For the text-containing cell, return its midpoint in [x, y] coordinate format. 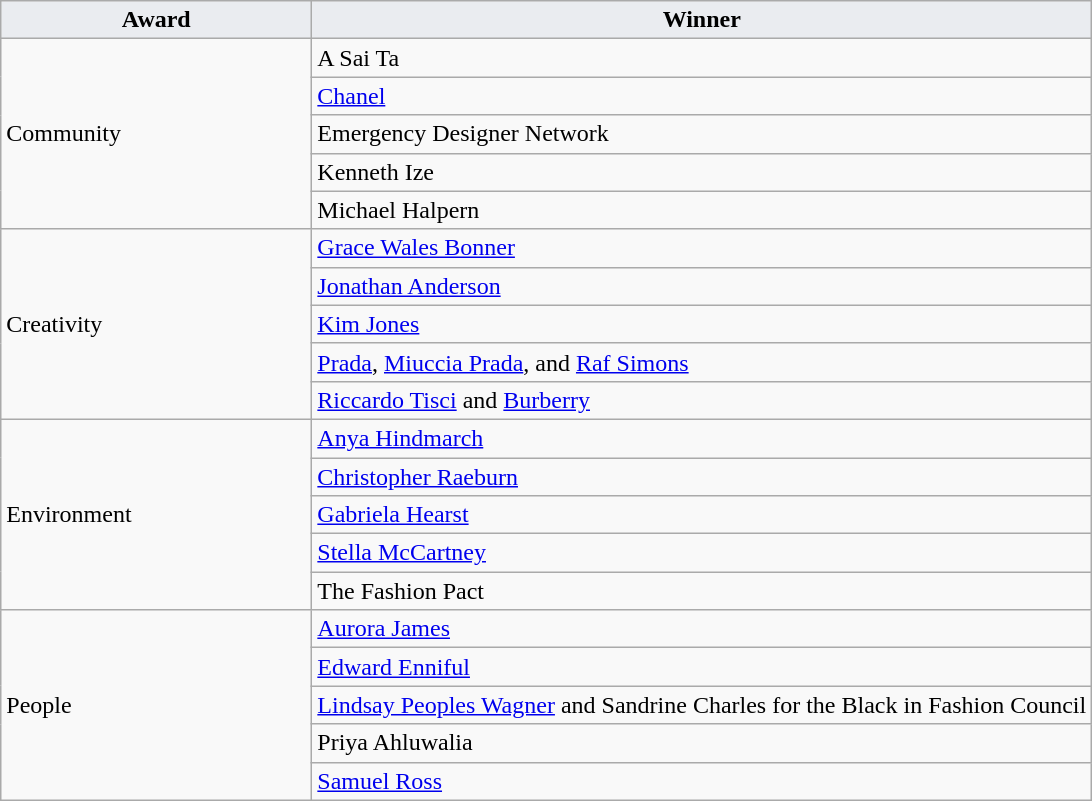
Emergency Designer Network [702, 134]
A Sai Ta [702, 58]
Edward Enniful [702, 667]
Christopher Raeburn [702, 477]
Environment [156, 514]
Winner [702, 20]
Award [156, 20]
Samuel Ross [702, 781]
Kim Jones [702, 324]
Kenneth Ize [702, 172]
Creativity [156, 324]
Lindsay Peoples Wagner and Sandrine Charles for the Black in Fashion Council [702, 705]
Stella McCartney [702, 553]
People [156, 705]
Chanel [702, 96]
Priya Ahluwalia [702, 743]
Riccardo Tisci and Burberry [702, 400]
The Fashion Pact [702, 591]
Community [156, 134]
Anya Hindmarch [702, 438]
Gabriela Hearst [702, 515]
Grace Wales Bonner [702, 248]
Michael Halpern [702, 210]
Aurora James [702, 629]
Jonathan Anderson [702, 286]
Prada, Miuccia Prada, and Raf Simons [702, 362]
